Provide the [x, y] coordinate of the cell's center where the given text is located.  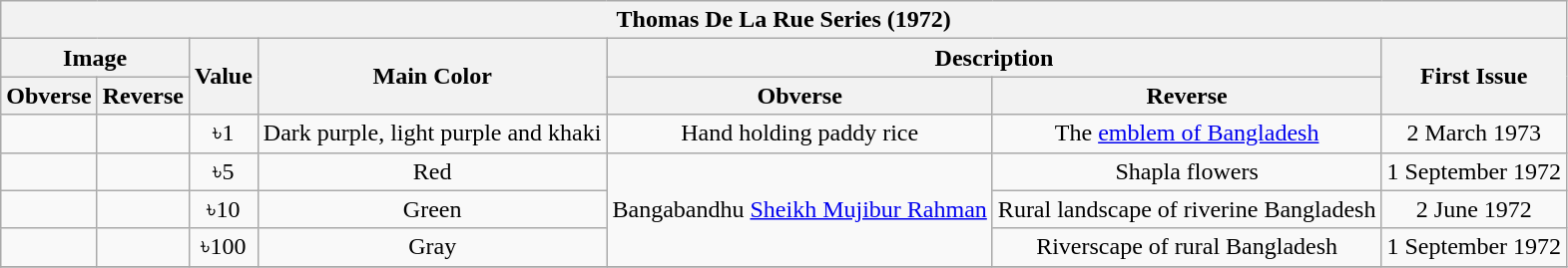
Hand holding paddy rice [799, 134]
First Issue [1474, 77]
Image [96, 58]
Thomas De La Rue Series (1972) [784, 20]
৳10 [224, 209]
Dark purple, light purple and khaki [432, 134]
Riverscape of rural Bangladesh [1187, 247]
2 March 1973 [1474, 134]
Rural landscape of riverine Bangladesh [1187, 209]
Value [224, 77]
৳1 [224, 134]
৳5 [224, 171]
Shapla flowers [1187, 171]
Gray [432, 247]
Bangabandhu Sheikh Mujibur Rahman [799, 209]
Green [432, 209]
Main Color [432, 77]
Red [432, 171]
৳100 [224, 247]
The emblem of Bangladesh [1187, 134]
Description [994, 58]
2 June 1972 [1474, 209]
